Find where the given text appears and provide that cell's center as (x, y) coordinate. 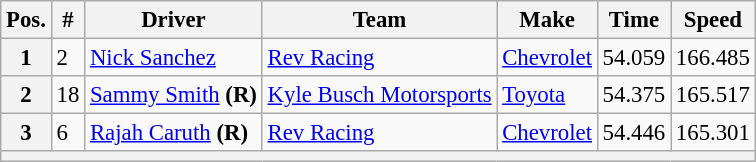
54.446 (634, 133)
165.517 (714, 95)
166.485 (714, 58)
54.375 (634, 95)
Kyle Busch Motorsports (380, 95)
3 (26, 133)
165.301 (714, 133)
18 (68, 95)
Rajah Caruth (R) (174, 133)
Team (380, 20)
Make (547, 20)
54.059 (634, 58)
1 (26, 58)
Driver (174, 20)
Time (634, 20)
Sammy Smith (R) (174, 95)
Speed (714, 20)
# (68, 20)
Nick Sanchez (174, 58)
Toyota (547, 95)
6 (68, 133)
Pos. (26, 20)
